Pinpoint the cell where the given text exists, returning its [x, y] midpoint coordinate. 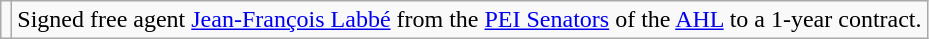
Signed free agent Jean-François Labbé from the PEI Senators of the AHL to a 1-year contract. [470, 20]
